Capture the cell that displays the provided text and extract its (X, Y) central coordinate. 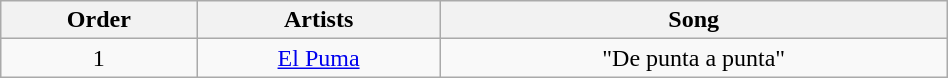
Artists (318, 20)
Order (99, 20)
Song (694, 20)
1 (99, 58)
"De punta a punta" (694, 58)
El Puma (318, 58)
